Return [x, y] of the center of cell containing provided text 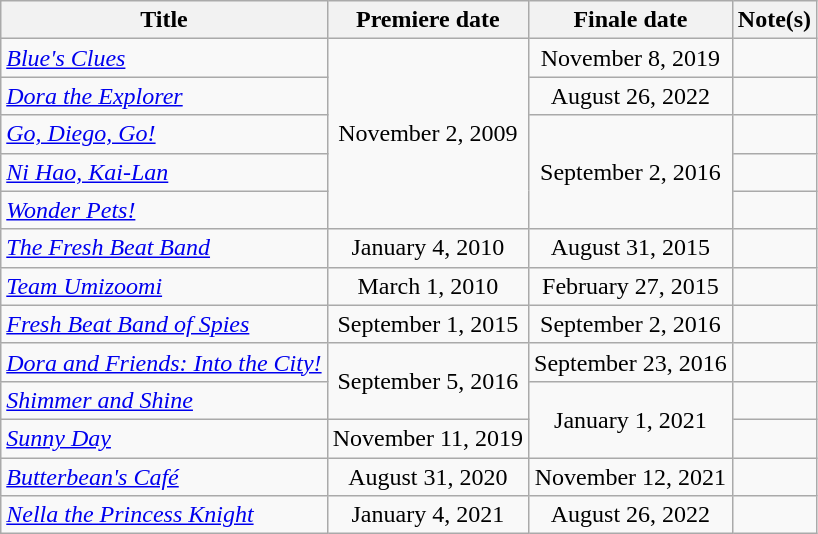
November 11, 2019 [428, 438]
The Fresh Beat Band [164, 248]
Dora and Friends: Into the City! [164, 362]
Wonder Pets! [164, 210]
November 12, 2021 [631, 477]
September 5, 2016 [428, 381]
Dora the Explorer [164, 96]
Blue's Clues [164, 58]
September 23, 2016 [631, 362]
January 1, 2021 [631, 419]
Ni Hao, Kai-Lan [164, 172]
January 4, 2021 [428, 515]
September 1, 2015 [428, 324]
Butterbean's Café [164, 477]
Finale date [631, 20]
Premiere date [428, 20]
Shimmer and Shine [164, 400]
Note(s) [774, 20]
Fresh Beat Band of Spies [164, 324]
Sunny Day [164, 438]
November 8, 2019 [631, 58]
Nella the Princess Knight [164, 515]
March 1, 2010 [428, 286]
February 27, 2015 [631, 286]
Title [164, 20]
Go, Diego, Go! [164, 134]
January 4, 2010 [428, 248]
Team Umizoomi [164, 286]
August 31, 2015 [631, 248]
November 2, 2009 [428, 134]
August 31, 2020 [428, 477]
